Extract the (X, Y) coordinate from the center of the cell holding the provided text.  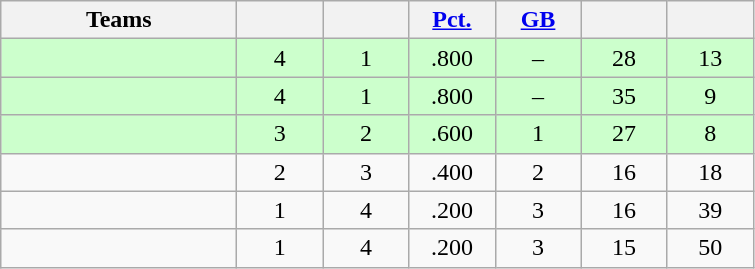
Pct. (452, 20)
GB (538, 20)
27 (624, 134)
15 (624, 248)
39 (710, 210)
.600 (452, 134)
50 (710, 248)
8 (710, 134)
.400 (452, 172)
28 (624, 58)
Teams (119, 20)
9 (710, 96)
18 (710, 172)
35 (624, 96)
13 (710, 58)
